Return the (x, y) coordinate for the center point of the cell that contains the specified text.  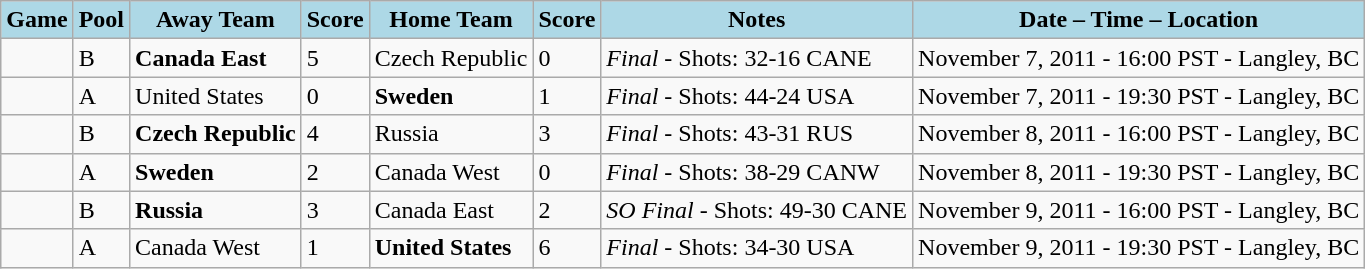
Final - Shots: 34-30 USA (757, 248)
Final - Shots: 32-16 CANE (757, 58)
4 (335, 134)
November 9, 2011 - 19:30 PST - Langley, BC (1139, 248)
November 8, 2011 - 19:30 PST - Langley, BC (1139, 172)
SO Final - Shots: 49-30 CANE (757, 210)
Date – Time – Location (1139, 20)
November 9, 2011 - 16:00 PST - Langley, BC (1139, 210)
Away Team (216, 20)
Pool (101, 20)
Home Team (451, 20)
Final - Shots: 38-29 CANW (757, 172)
6 (567, 248)
November 7, 2011 - 16:00 PST - Langley, BC (1139, 58)
Final - Shots: 43-31 RUS (757, 134)
Game (37, 20)
Notes (757, 20)
November 8, 2011 - 16:00 PST - Langley, BC (1139, 134)
November 7, 2011 - 19:30 PST - Langley, BC (1139, 96)
Final - Shots: 44-24 USA (757, 96)
5 (335, 58)
